Determine the (X, Y) coordinate at the center of the cell enclosing the given text.  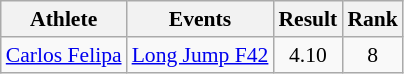
Result (308, 19)
Events (200, 19)
8 (372, 55)
Carlos Felipa (64, 55)
Athlete (64, 19)
Long Jump F42 (200, 55)
4.10 (308, 55)
Rank (372, 19)
